Detect which cell encompasses the target text, then output its [X, Y] center coordinate. 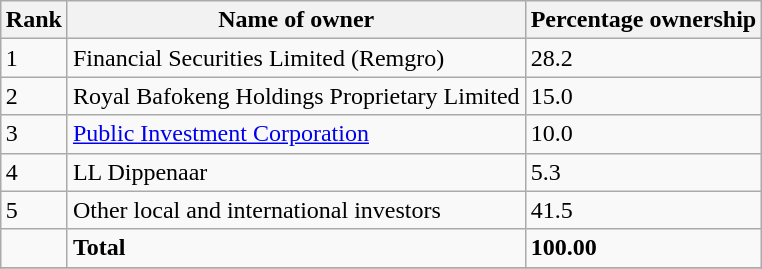
3 [34, 134]
4 [34, 172]
5 [34, 210]
Public Investment Corporation [296, 134]
Percentage ownership [644, 20]
Name of owner [296, 20]
28.2 [644, 58]
5.3 [644, 172]
15.0 [644, 96]
Other local and international investors [296, 210]
1 [34, 58]
Rank [34, 20]
Total [296, 248]
LL Dippenaar [296, 172]
2 [34, 96]
100.00 [644, 248]
41.5 [644, 210]
Royal Bafokeng Holdings Proprietary Limited [296, 96]
10.0 [644, 134]
Financial Securities Limited (Remgro) [296, 58]
